Pinpoint the cell where the given text exists, returning its [x, y] midpoint coordinate. 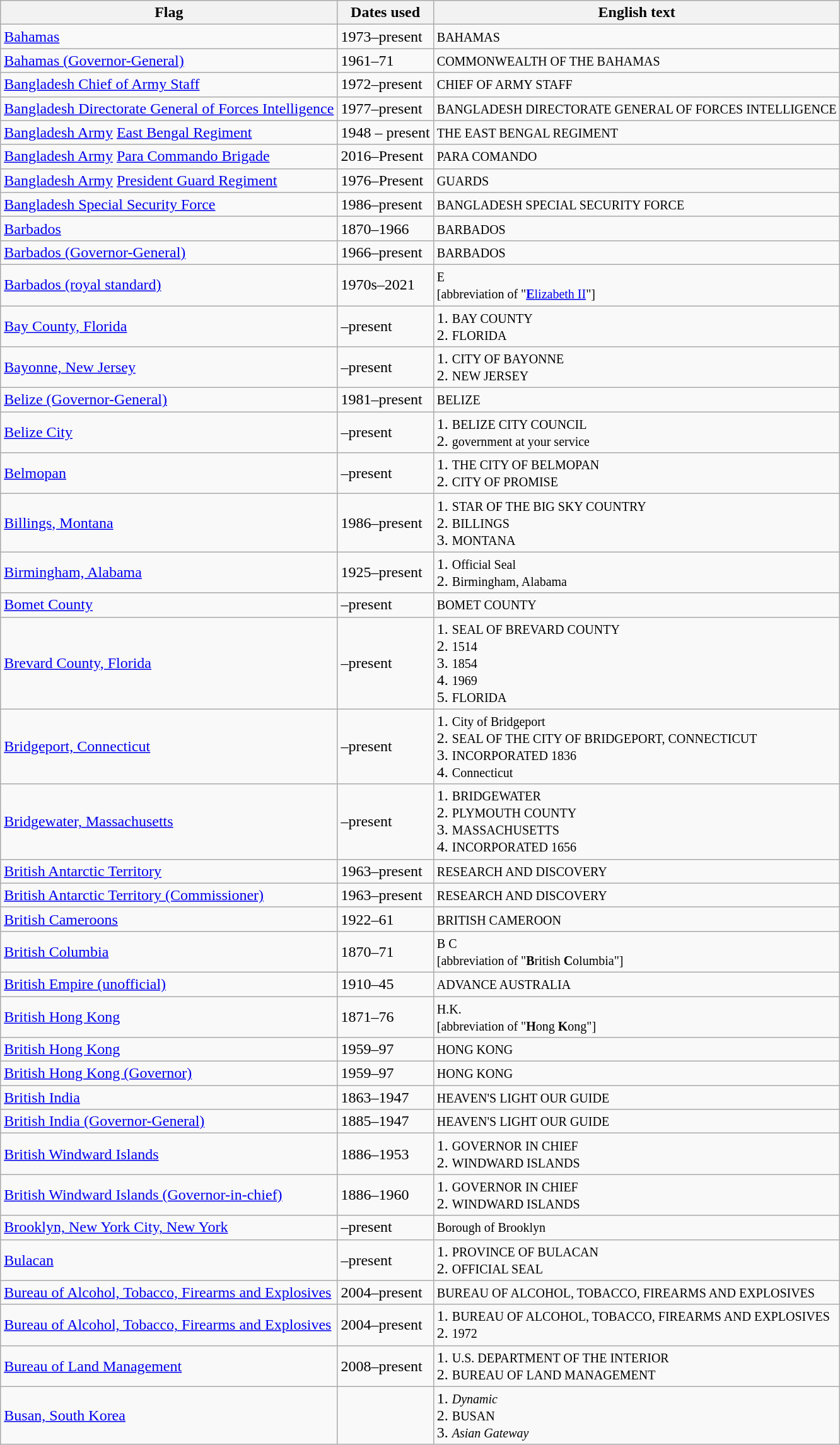
BANGLADESH DIRECTORATE GENERAL OF FORCES INTELLIGENCE [637, 108]
British Windward Islands (Governor-in-chief) [169, 1195]
Bangladesh Army Para Commando Brigade [169, 156]
1976–Present [385, 180]
1. City of Bridgeport2. SEAL OF THE CITY OF BRIDGEPORT, CONNECTICUT3. INCORPORATED 18364. Connecticut [637, 747]
British Hong Kong (Governor) [169, 1074]
Barbados [169, 228]
1948 – present [385, 132]
THE EAST BENGAL REGIMENT [637, 132]
1972–present [385, 85]
Flag [169, 13]
1. Dynamic2. BUSAN3. Asian Gateway [637, 1415]
1863–1947 [385, 1097]
1871–76 [385, 1017]
British Columbia [169, 951]
1. Official Seal2. Birmingham, Alabama [637, 573]
Borough of Brooklyn [637, 1227]
1. BRIDGEWATER2. PLYMOUTH COUNTY3. MASSACHUSETTS4. INCORPORATED 1656 [637, 821]
Barbados (Governor-General) [169, 252]
1870–71 [385, 951]
Brevard County, Florida [169, 663]
2008–present [385, 1366]
Bangladesh Army President Guard Regiment [169, 180]
Bureau of Land Management [169, 1366]
British Antarctic Territory [169, 871]
1. SEAL OF BREVARD COUNTY2. 15143. 18544. 19695. FLORIDA [637, 663]
E[abbreviation of "Elizabeth II"] [637, 285]
BRITISH CAMEROON [637, 919]
1973–present [385, 37]
1. PROVINCE OF BULACAN2. OFFICIAL SEAL [637, 1260]
Billings, Montana [169, 523]
1. STAR OF THE BIG SKY COUNTRY2. BILLINGS3. MONTANA [637, 523]
1977–present [385, 108]
H.K.[abbreviation of "Hong Kong"] [637, 1017]
1970s–2021 [385, 285]
1961–71 [385, 61]
Bangladesh Special Security Force [169, 204]
PARA COMANDO [637, 156]
Barbados (royal standard) [169, 285]
Bay County, Florida [169, 325]
BOMET COUNTY [637, 605]
Birmingham, Alabama [169, 573]
Belize (Governor-General) [169, 400]
1922–61 [385, 919]
1966–present [385, 252]
Bahamas (Governor-General) [169, 61]
B C[abbreviation of "British Columbia"] [637, 951]
Bridgeport, Connecticut [169, 747]
British India (Governor-General) [169, 1121]
English text [637, 13]
COMMONWEALTH OF THE BAHAMAS [637, 61]
1. U.S. DEPARTMENT OF THE INTERIOR2. BUREAU OF LAND MANAGEMENT [637, 1366]
BAHAMAS [637, 37]
Belmopan [169, 473]
Bangladesh Directorate General of Forces Intelligence [169, 108]
British India [169, 1097]
CHIEF OF ARMY STAFF [637, 85]
Belize City [169, 433]
BUREAU OF ALCOHOL, TOBACCO, FIREARMS AND EXPLOSIVES [637, 1292]
Brooklyn, New York City, New York [169, 1227]
1981–present [385, 400]
British Cameroons [169, 919]
Bahamas [169, 37]
ADVANCE AUSTRALIA [637, 984]
1. CITY OF BAYONNE2. NEW JERSEY [637, 367]
BELIZE [637, 400]
1886–1960 [385, 1195]
1885–1947 [385, 1121]
Bayonne, New Jersey [169, 367]
Bridgewater, Massachusetts [169, 821]
1870–1966 [385, 228]
1. BAY COUNTY2. FLORIDA [637, 325]
British Empire (unofficial) [169, 984]
Bangladesh Army East Bengal Regiment [169, 132]
Busan, South Korea [169, 1415]
British Windward Islands [169, 1154]
1910–45 [385, 984]
1. BUREAU OF ALCOHOL, TOBACCO, FIREARMS AND EXPLOSIVES2. 1972 [637, 1325]
1. BELIZE CITY COUNCIL2. government at your service [637, 433]
Dates used [385, 13]
GUARDS [637, 180]
1886–1953 [385, 1154]
Bangladesh Chief of Army Staff [169, 85]
BANGLADESH SPECIAL SECURITY FORCE [637, 204]
1925–present [385, 573]
1. THE CITY OF BELMOPAN2. CITY OF PROMISE [637, 473]
Bulacan [169, 1260]
British Antarctic Territory (Commissioner) [169, 895]
Bomet County [169, 605]
2016–Present [385, 156]
